Scan for the cell matching the given text and deliver its [X, Y] coordinate at center. 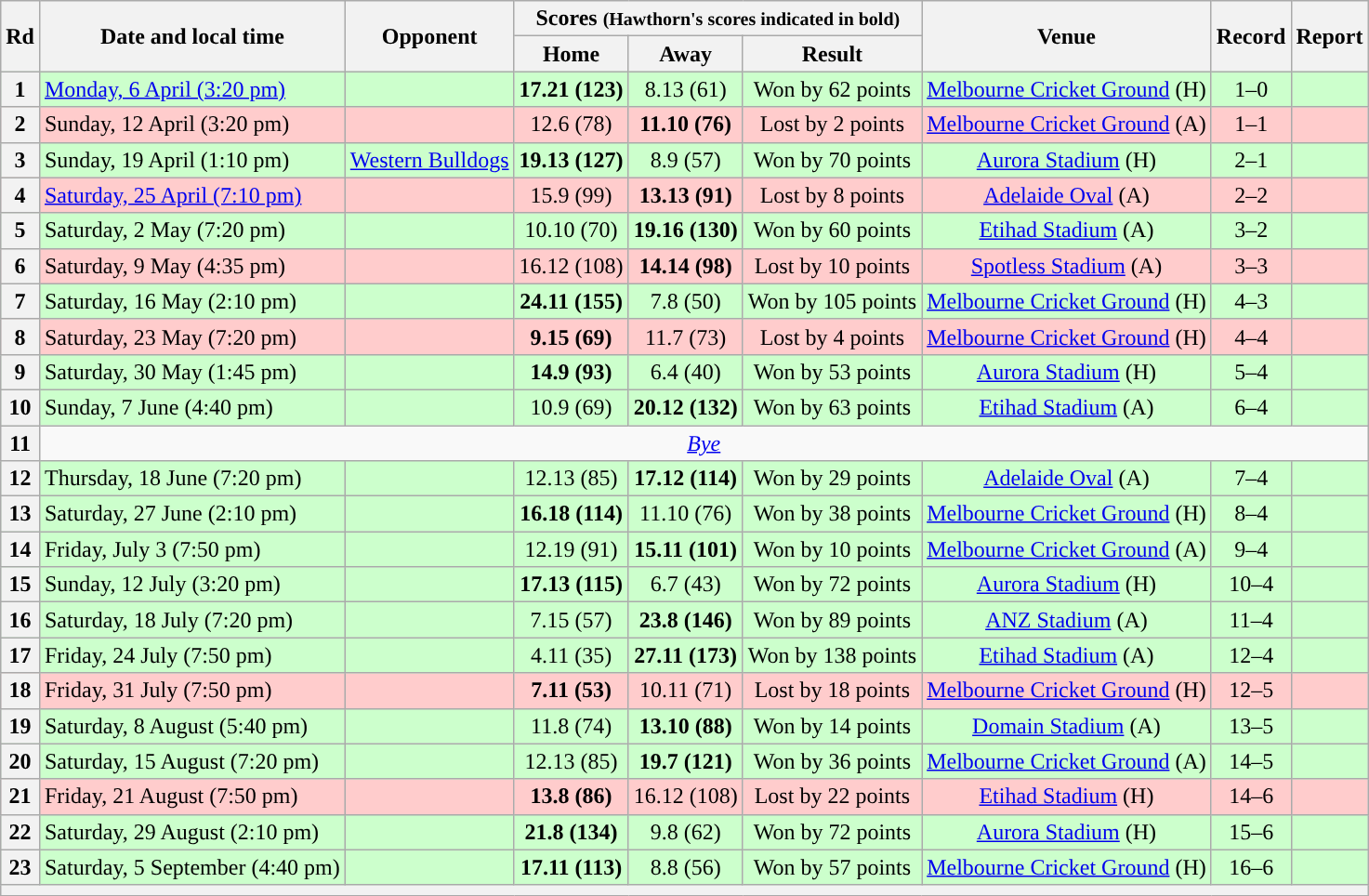
4–4 [1251, 336]
7.11 (53) [571, 691]
3–2 [1251, 231]
Won by 57 points [832, 867]
21.8 (134) [571, 832]
Lost by 8 points [832, 195]
2–1 [1251, 160]
23 [20, 867]
11.8 (74) [571, 726]
19 [20, 726]
19.13 (127) [571, 160]
Report [1329, 36]
22 [20, 832]
Saturday, 15 August (7:20 pm) [191, 761]
14–6 [1251, 797]
6.7 (43) [686, 585]
Saturday, 29 August (2:10 pm) [191, 832]
1–1 [1251, 125]
11–4 [1251, 620]
Won by 138 points [832, 655]
19.16 (130) [686, 231]
8.13 (61) [686, 89]
Friday, 24 July (7:50 pm) [191, 655]
10.9 (69) [571, 407]
Won by 10 points [832, 549]
Etihad Stadium (H) [1067, 797]
Rd [20, 36]
9 [20, 372]
10.10 (70) [571, 231]
16.18 (114) [571, 514]
8–4 [1251, 514]
2 [20, 125]
17 [20, 655]
Away [686, 54]
23.8 (146) [686, 620]
12.6 (78) [571, 125]
13–5 [1251, 726]
Friday, 31 July (7:50 pm) [191, 691]
15–6 [1251, 832]
Won by 14 points [832, 726]
7.15 (57) [571, 620]
6 [20, 266]
Won by 38 points [832, 514]
10.11 (71) [686, 691]
Won by 70 points [832, 160]
Thursday, 18 June (7:20 pm) [191, 479]
Sunday, 12 April (3:20 pm) [191, 125]
4 [20, 195]
16 [20, 620]
19.7 (121) [686, 761]
13 [20, 514]
ANZ Stadium (A) [1067, 620]
8 [20, 336]
Scores (Hawthorn's scores indicated in bold) [717, 19]
17.21 (123) [571, 89]
7 [20, 301]
Saturday, 23 May (7:20 pm) [191, 336]
Domain Stadium (A) [1067, 726]
9.8 (62) [686, 832]
Lost by 2 points [832, 125]
Saturday, 25 April (7:10 pm) [191, 195]
15.11 (101) [686, 549]
Saturday, 9 May (4:35 pm) [191, 266]
Friday, July 3 (7:50 pm) [191, 549]
8.8 (56) [686, 867]
Saturday, 30 May (1:45 pm) [191, 372]
4–3 [1251, 301]
Home [571, 54]
Saturday, 27 June (2:10 pm) [191, 514]
14–5 [1251, 761]
Sunday, 12 July (3:20 pm) [191, 585]
14 [20, 549]
14.9 (93) [571, 372]
10–4 [1251, 585]
3–3 [1251, 266]
20 [20, 761]
Friday, 21 August (7:50 pm) [191, 797]
9.15 (69) [571, 336]
Monday, 6 April (3:20 pm) [191, 89]
Record [1251, 36]
27.11 (173) [686, 655]
13.10 (88) [686, 726]
Won by 105 points [832, 301]
13.8 (86) [571, 797]
Lost by 22 points [832, 797]
Won by 29 points [832, 479]
Sunday, 19 April (1:10 pm) [191, 160]
24.11 (155) [571, 301]
12–5 [1251, 691]
Opponent [429, 36]
2–2 [1251, 195]
Venue [1067, 36]
Won by 62 points [832, 89]
11.7 (73) [686, 336]
3 [20, 160]
7–4 [1251, 479]
Spotless Stadium (A) [1067, 266]
5 [20, 231]
7.8 (50) [686, 301]
Lost by 4 points [832, 336]
Won by 89 points [832, 620]
15 [20, 585]
Date and local time [191, 36]
11 [20, 443]
18 [20, 691]
8.9 (57) [686, 160]
Won by 36 points [832, 761]
5–4 [1251, 372]
1 [20, 89]
4.11 (35) [571, 655]
9–4 [1251, 549]
17.13 (115) [571, 585]
Saturday, 2 May (7:20 pm) [191, 231]
Saturday, 5 September (4:40 pm) [191, 867]
Saturday, 16 May (2:10 pm) [191, 301]
1–0 [1251, 89]
6–4 [1251, 407]
Saturday, 8 August (5:40 pm) [191, 726]
10 [20, 407]
21 [20, 797]
Lost by 18 points [832, 691]
12 [20, 479]
12.19 (91) [571, 549]
Bye [704, 443]
17.11 (113) [571, 867]
Saturday, 18 July (7:20 pm) [191, 620]
12–4 [1251, 655]
Lost by 10 points [832, 266]
20.12 (132) [686, 407]
6.4 (40) [686, 372]
Result [832, 54]
14.14 (98) [686, 266]
16–6 [1251, 867]
Sunday, 7 June (4:40 pm) [191, 407]
Won by 63 points [832, 407]
Won by 60 points [832, 231]
13.13 (91) [686, 195]
15.9 (99) [571, 195]
17.12 (114) [686, 479]
Won by 53 points [832, 372]
Western Bulldogs [429, 160]
